Return [x, y] of the center of cell containing provided text 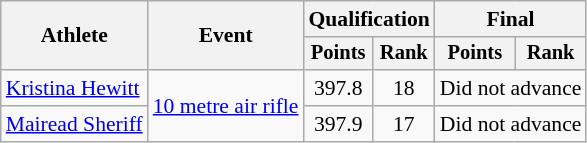
Final [511, 19]
17 [404, 124]
397.9 [338, 124]
18 [404, 88]
Qualification [370, 19]
Kristina Hewitt [74, 88]
Athlete [74, 36]
Event [226, 36]
Mairead Sheriff [74, 124]
10 metre air rifle [226, 106]
397.8 [338, 88]
